Return [X, Y] of the center of cell containing provided text 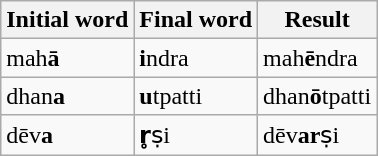
dhanōtpatti [318, 96]
mahā [68, 58]
utpatti [196, 96]
Final word [196, 20]
Result [318, 20]
indra [196, 58]
r̥ṣi [196, 135]
mahēndra [318, 58]
Initial word [68, 20]
dēvarṣi [318, 135]
dhana [68, 96]
dēva [68, 135]
